Search for the cell housing the specified text and yield its [x, y] center coordinate. 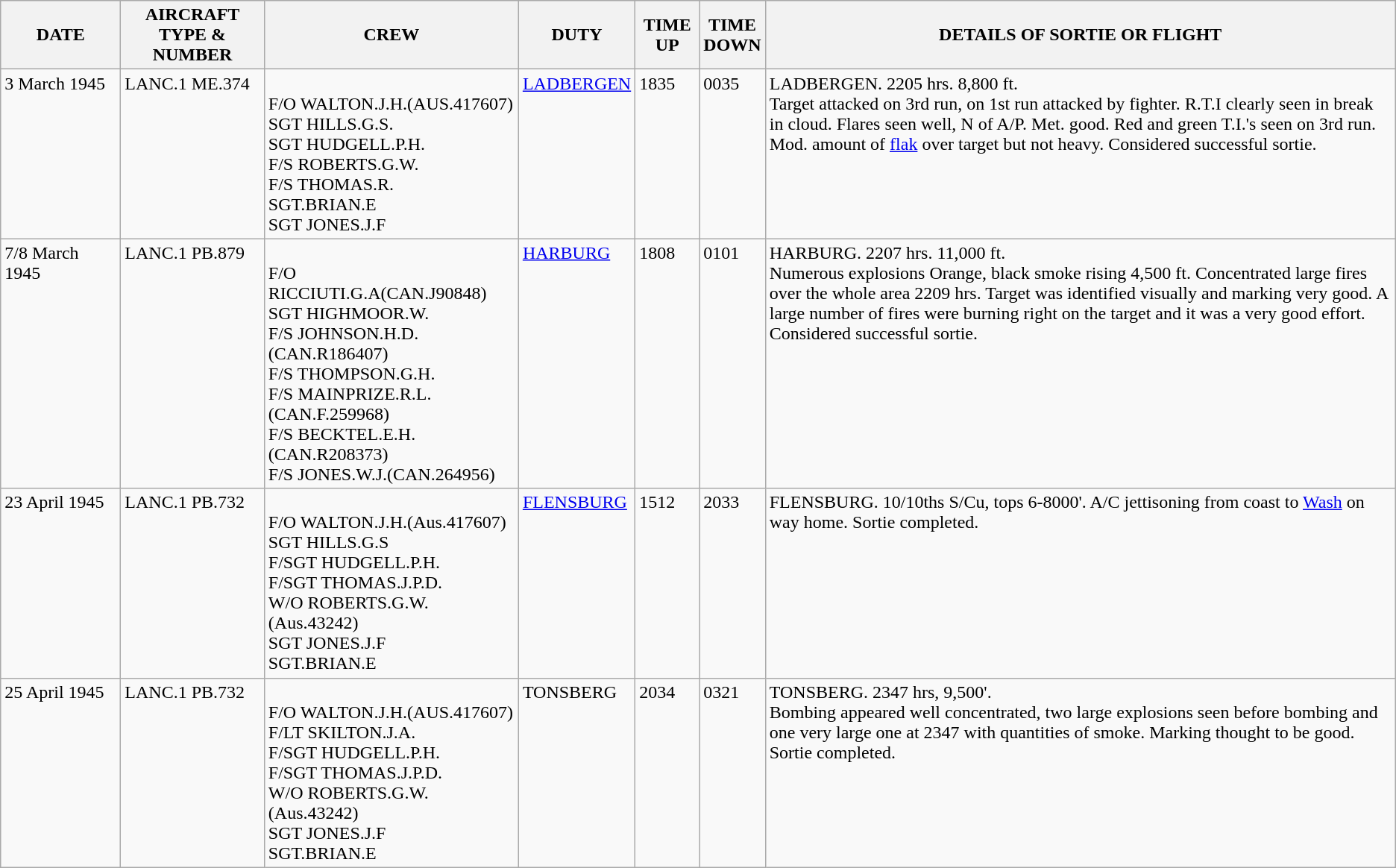
7/8 March 1945 [61, 364]
0035 [732, 154]
1835 [667, 154]
0101 [732, 364]
FLENSBURG [576, 583]
2034 [667, 773]
F/O WALTON.J.H.(AUS.417607) F/LT SKILTON.J.A. F/SGT HUDGELL.P.H. F/SGT THOMAS.J.P.D. W/O ROBERTS.G.W. (Aus.43242) SGT JONES.J.F SGT.BRIAN.E [391, 773]
F/O WALTON.J.H.(Aus.417607) SGT HILLS.G.S F/SGT HUDGELL.P.H. F/SGT THOMAS.J.P.D. W/O ROBERTS.G.W. (Aus.43242) SGT JONES.J.F SGT.BRIAN.E [391, 583]
TIME UP [667, 35]
LADBERGEN [576, 154]
1808 [667, 364]
CREW [391, 35]
1512 [667, 583]
25 April 1945 [61, 773]
HARBURG [576, 364]
TONSBERG [576, 773]
23 April 1945 [61, 583]
LANC.1 ME.374 [192, 154]
FLENSBURG. 10/10ths S/Cu, tops 6-8000'. A/C jettisoning from coast to Wash on way home. Sortie completed. [1080, 583]
F/O WALTON.J.H.(AUS.417607) SGT HILLS.G.S. SGT HUDGELL.P.H. F/S ROBERTS.G.W. F/S THOMAS.R. SGT.BRIAN.E SGT JONES.J.F [391, 154]
TIME DOWN [732, 35]
3 March 1945 [61, 154]
DUTY [576, 35]
0321 [732, 773]
LANC.1 PB.879 [192, 364]
2033 [732, 583]
DATE [61, 35]
DETAILS OF SORTIE OR FLIGHT [1080, 35]
AIRCRAFT TYPE & NUMBER [192, 35]
